Pinpoint the cell where the given text exists, returning its (x, y) midpoint coordinate. 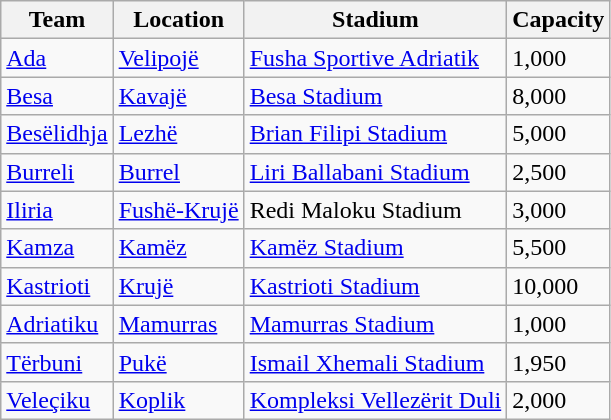
Veleçiku (57, 400)
Kavajë (178, 96)
5,000 (558, 134)
Kamza (57, 248)
Kamëz Stadium (376, 248)
Kastrioti (57, 286)
Koplik (178, 400)
Brian Filipi Stadium (376, 134)
Ada (57, 58)
Adriatiku (57, 324)
Redi Maloku Stadium (376, 210)
2,500 (558, 172)
Liri Ballabani Stadium (376, 172)
Stadium (376, 20)
Mamurras Stadium (376, 324)
8,000 (558, 96)
Capacity (558, 20)
Fushë-Krujë (178, 210)
Ismail Xhemali Stadium (376, 362)
Besa (57, 96)
Tërbuni (57, 362)
Besa Stadium (376, 96)
Besëlidhja (57, 134)
Kastrioti Stadium (376, 286)
5,500 (558, 248)
3,000 (558, 210)
Kompleksi Vellezërit Duli (376, 400)
Lezhë (178, 134)
Krujë (178, 286)
Burrel (178, 172)
Location (178, 20)
Fusha Sportive Adriatik (376, 58)
10,000 (558, 286)
Kamëz (178, 248)
Velipojë (178, 58)
2,000 (558, 400)
1,950 (558, 362)
Mamurras (178, 324)
Team (57, 20)
Pukë (178, 362)
Burreli (57, 172)
Iliria (57, 210)
